Return the (x, y) coordinate for the center point of the cell that contains the specified text.  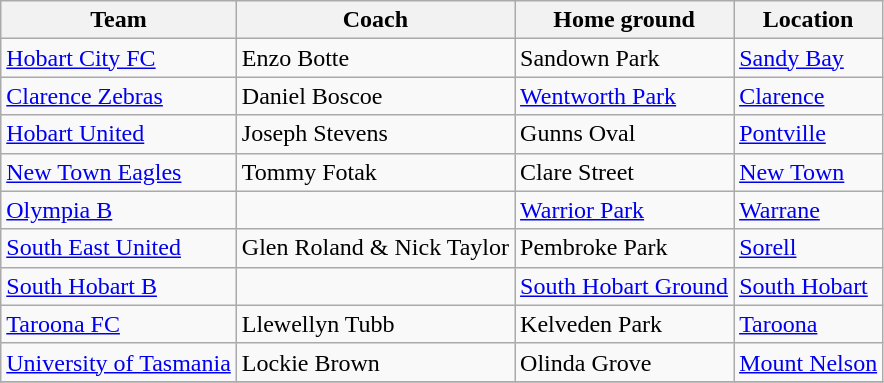
South East United (119, 248)
Warrior Park (624, 210)
Llewellyn Tubb (375, 324)
Team (119, 20)
Gunns Oval (624, 134)
University of Tasmania (119, 362)
Olinda Grove (624, 362)
South Hobart (808, 286)
Home ground (624, 20)
Wentworth Park (624, 96)
Hobart United (119, 134)
Sorell (808, 248)
Sandown Park (624, 58)
New Town (808, 172)
Lockie Brown (375, 362)
Location (808, 20)
Tommy Fotak (375, 172)
New Town Eagles (119, 172)
Taroona (808, 324)
Kelveden Park (624, 324)
Pontville (808, 134)
Sandy Bay (808, 58)
South Hobart B (119, 286)
Daniel Boscoe (375, 96)
Joseph Stevens (375, 134)
Mount Nelson (808, 362)
Coach (375, 20)
Enzo Botte (375, 58)
Clarence Zebras (119, 96)
Clarence (808, 96)
Glen Roland & Nick Taylor (375, 248)
Clare Street (624, 172)
Pembroke Park (624, 248)
South Hobart Ground (624, 286)
Warrane (808, 210)
Taroona FC (119, 324)
Hobart City FC (119, 58)
Olympia B (119, 210)
